Determine the [X, Y] coordinate at the center of the cell enclosing the given text.  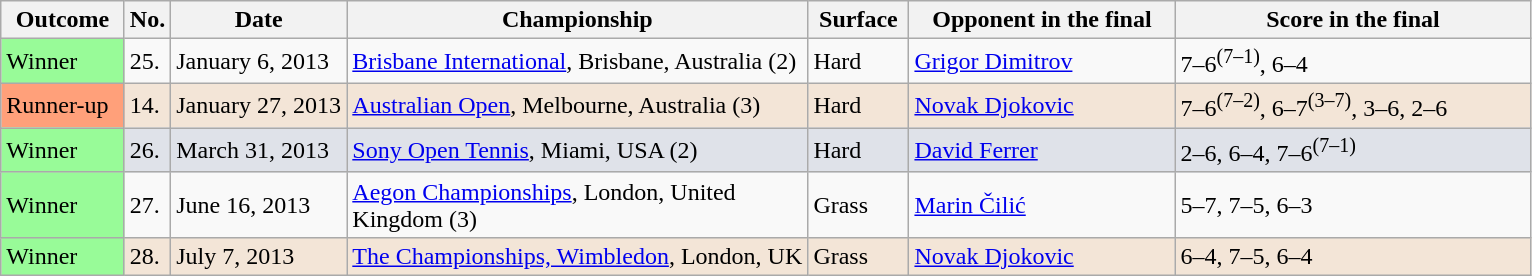
26. [147, 150]
Surface [858, 20]
March 31, 2013 [259, 150]
Score in the final [1353, 20]
Sony Open Tennis, Miami, USA (2) [578, 150]
7–6(7–1), 6–4 [1353, 62]
Date [259, 20]
The Championships, Wimbledon, London, UK [578, 257]
Outcome [63, 20]
2–6, 6–4, 7–6(7–1) [1353, 150]
7–6(7–2), 6–7(3–7), 3–6, 2–6 [1353, 106]
January 6, 2013 [259, 62]
June 16, 2013 [259, 204]
6–4, 7–5, 6–4 [1353, 257]
January 27, 2013 [259, 106]
25. [147, 62]
Championship [578, 20]
Grigor Dimitrov [1042, 62]
Runner-up [63, 106]
Opponent in the final [1042, 20]
14. [147, 106]
July 7, 2013 [259, 257]
David Ferrer [1042, 150]
28. [147, 257]
Australian Open, Melbourne, Australia (3) [578, 106]
5–7, 7–5, 6–3 [1353, 204]
Marin Čilić [1042, 204]
Brisbane International, Brisbane, Australia (2) [578, 62]
Aegon Championships, London, United Kingdom (3) [578, 204]
27. [147, 204]
No. [147, 20]
